Capture the cell that displays the provided text and extract its [x, y] central coordinate. 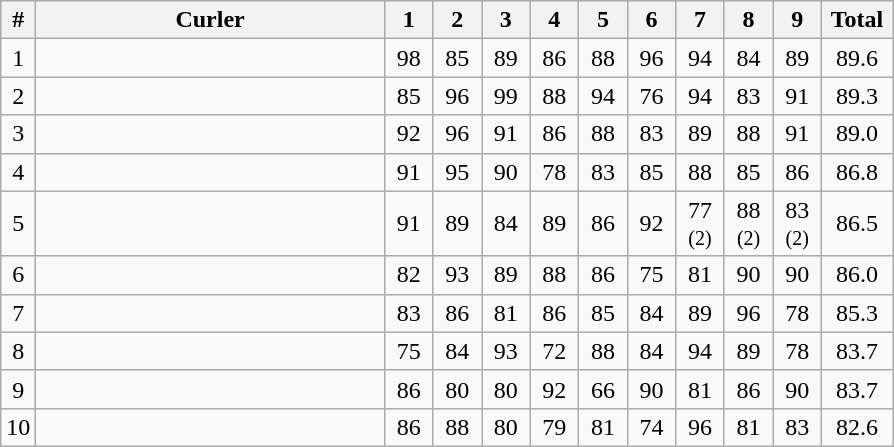
74 [652, 427]
79 [554, 427]
85.3 [856, 313]
76 [652, 96]
98 [408, 58]
89.0 [856, 134]
86.0 [856, 275]
89.6 [856, 58]
82 [408, 275]
95 [458, 172]
99 [506, 96]
66 [604, 389]
83 (2) [798, 224]
# [18, 20]
Total [856, 20]
72 [554, 351]
86.8 [856, 172]
88 (2) [748, 224]
82.6 [856, 427]
10 [18, 427]
86.5 [856, 224]
77 (2) [700, 224]
89.3 [856, 96]
Curler [210, 20]
